Capture the cell that displays the provided text and extract its (x, y) central coordinate. 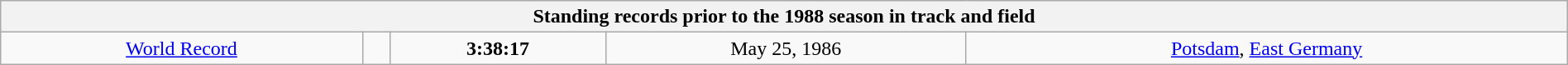
Potsdam, East Germany (1267, 48)
3:38:17 (498, 48)
Standing records prior to the 1988 season in track and field (784, 17)
May 25, 1986 (786, 48)
World Record (182, 48)
